Find where the given text appears and provide that cell's center as [X, Y] coordinate. 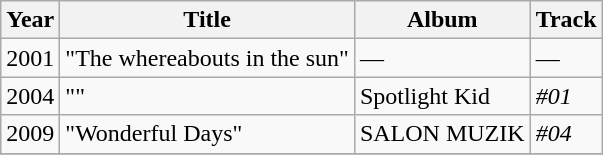
Spotlight Kid [442, 96]
2009 [30, 134]
Album [442, 20]
"Wonderful Days" [208, 134]
Title [208, 20]
2004 [30, 96]
"The whereabouts in the sun" [208, 58]
SALON MUZIK [442, 134]
"" [208, 96]
Track [566, 20]
2001 [30, 58]
#04 [566, 134]
Year [30, 20]
#01 [566, 96]
